For the text-containing cell, return its midpoint in [x, y] coordinate format. 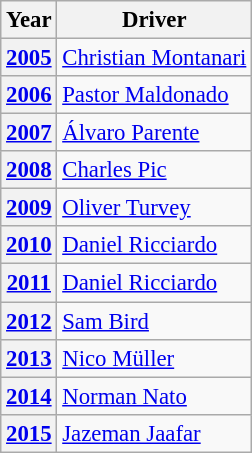
Year [29, 20]
Nico Müller [154, 358]
2010 [29, 245]
2011 [29, 283]
2013 [29, 358]
Driver [154, 20]
2008 [29, 170]
Pastor Maldonado [154, 95]
Charles Pic [154, 170]
2014 [29, 396]
2009 [29, 208]
2007 [29, 133]
Norman Nato [154, 396]
2012 [29, 321]
Christian Montanari [154, 58]
Sam Bird [154, 321]
Oliver Turvey [154, 208]
2015 [29, 433]
Jazeman Jaafar [154, 433]
2005 [29, 58]
2006 [29, 95]
Álvaro Parente [154, 133]
